Determine the (X, Y) coordinate at the center of the cell enclosing the given text.  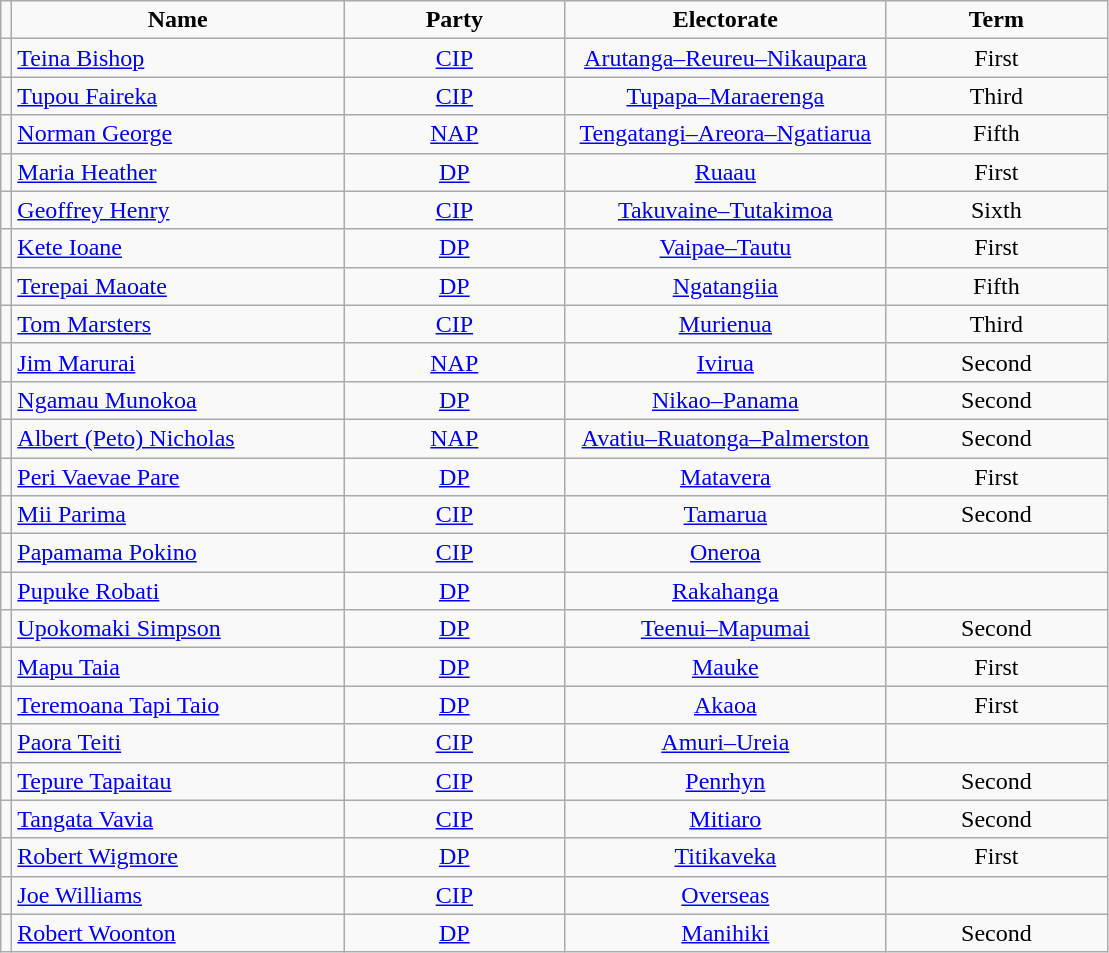
Maria Heather (178, 172)
Arutanga–Reureu–Nikaupara (726, 58)
Papamama Pokino (178, 553)
Albert (Peto) Nicholas (178, 438)
Pupuke Robati (178, 591)
Name (178, 20)
Tom Marsters (178, 324)
Tangata Vavia (178, 819)
Mauke (726, 667)
Norman George (178, 134)
Nikao–Panama (726, 400)
Upokomaki Simpson (178, 629)
Geoffrey Henry (178, 210)
Akaoa (726, 705)
Electorate (726, 20)
Terepai Maoate (178, 286)
Sixth (996, 210)
Joe Williams (178, 895)
Penrhyn (726, 781)
Robert Wigmore (178, 857)
Paora Teiti (178, 743)
Tupou Faireka (178, 96)
Jim Marurai (178, 362)
Tepure Tapaitau (178, 781)
Ngamau Munokoa (178, 400)
Term (996, 20)
Party (454, 20)
Titikaveka (726, 857)
Mapu Taia (178, 667)
Avatiu–Ruatonga–Palmerston (726, 438)
Oneroa (726, 553)
Teina Bishop (178, 58)
Mii Parima (178, 515)
Matavera (726, 477)
Ruaau (726, 172)
Teenui–Mapumai (726, 629)
Amuri–Ureia (726, 743)
Manihiki (726, 933)
Ivirua (726, 362)
Tupapa–Maraerenga (726, 96)
Takuvaine–Tutakimoa (726, 210)
Kete Ioane (178, 248)
Tengatangi–Areora–Ngatiarua (726, 134)
Teremoana Tapi Taio (178, 705)
Mitiaro (726, 819)
Robert Woonton (178, 933)
Vaipae–Tautu (726, 248)
Peri Vaevae Pare (178, 477)
Tamarua (726, 515)
Overseas (726, 895)
Ngatangiia (726, 286)
Rakahanga (726, 591)
Murienua (726, 324)
